Identify which cell holds the provided text, then report its [X, Y] central coordinate. 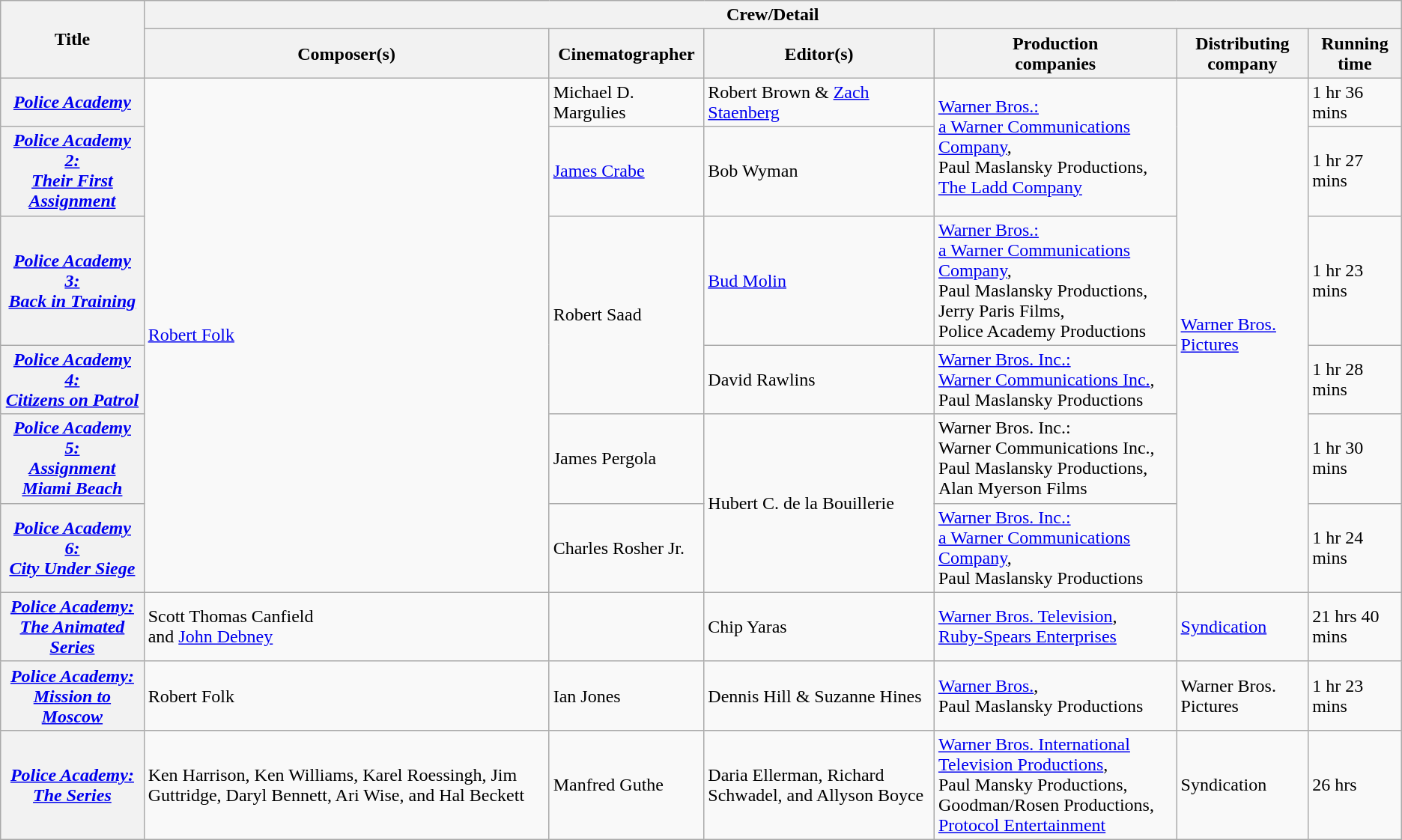
Charles Rosher Jr. [626, 548]
21 hrs 40 mins [1356, 627]
1 hr 36 mins [1356, 102]
Cinematographer [626, 54]
James Pergola [626, 458]
Police Academy 6: City Under Siege [72, 548]
David Rawlins [819, 380]
Bud Molin [819, 280]
Manfred Guthe [626, 785]
Police Academy 3: Back in Training [72, 280]
1 hr 24 mins [1356, 548]
Chip Yaras [819, 627]
Crew/Detail [773, 15]
Police Academy: The Series [72, 785]
Hubert C. de la Bouillerie [819, 503]
1 hr 28 mins [1356, 380]
Police Academy: Mission to Moscow [72, 696]
Title [72, 39]
Michael D. Margulies [626, 102]
Warner Bros. Inc.: a Warner Communications Company, Paul Maslansky Productions [1055, 548]
1 hr 30 mins [1356, 458]
Police Academy [72, 102]
James Crabe [626, 171]
Composer(s) [346, 54]
Warner Bros. Inc.: Warner Communications Inc., Paul Maslansky Productions, Alan Myerson Films [1055, 458]
Scott Thomas Canfield and John Debney [346, 627]
Police Academy 4: Citizens on Patrol [72, 380]
Robert Brown & Zach Staenberg [819, 102]
Daria Ellerman, Richard Schwadel, and Allyson Boyce [819, 785]
Police Academy: The Animated Series [72, 627]
1 hr 27 mins [1356, 171]
Warner Bros. Inc.: Warner Communications Inc., Paul Maslansky Productions [1055, 380]
Ken Harrison, Ken Williams, Karel Roessingh, Jim Guttridge, Daryl Bennett, Ari Wise, and Hal Beckett [346, 785]
Police Academy 5: Assignment Miami Beach [72, 458]
Distributing company [1242, 54]
Editor(s) [819, 54]
Police Academy 2: Their First Assignment [72, 171]
Production companies [1055, 54]
Warner Bros.: a Warner Communications Company, Paul Maslansky Productions, The Ladd Company [1055, 147]
Warner Bros. Television, Ruby-Spears Enterprises [1055, 627]
Running time [1356, 54]
Ian Jones [626, 696]
Dennis Hill & Suzanne Hines [819, 696]
Bob Wyman [819, 171]
Warner Bros.: a Warner Communications Company, Paul Maslansky Productions, Jerry Paris Films, Police Academy Productions [1055, 280]
Warner Bros. International Television Productions, Paul Mansky Productions, Goodman/Rosen Productions, Protocol Entertainment [1055, 785]
Warner Bros., Paul Maslansky Productions [1055, 696]
Robert Saad [626, 314]
26 hrs [1356, 785]
